Extract the (x, y) coordinate from the center of the cell holding the provided text.  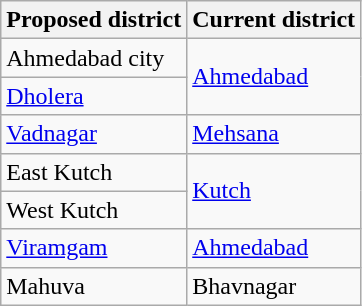
Kutch (274, 191)
Dholera (94, 96)
Ahmedabad city (94, 58)
Viramgam (94, 248)
East Kutch (94, 172)
Current district (274, 20)
Bhavnagar (274, 286)
West Kutch (94, 210)
Proposed district (94, 20)
Mahuva (94, 286)
Vadnagar (94, 134)
Mehsana (274, 134)
